Pinpoint the cell where the given text exists, returning its (X, Y) midpoint coordinate. 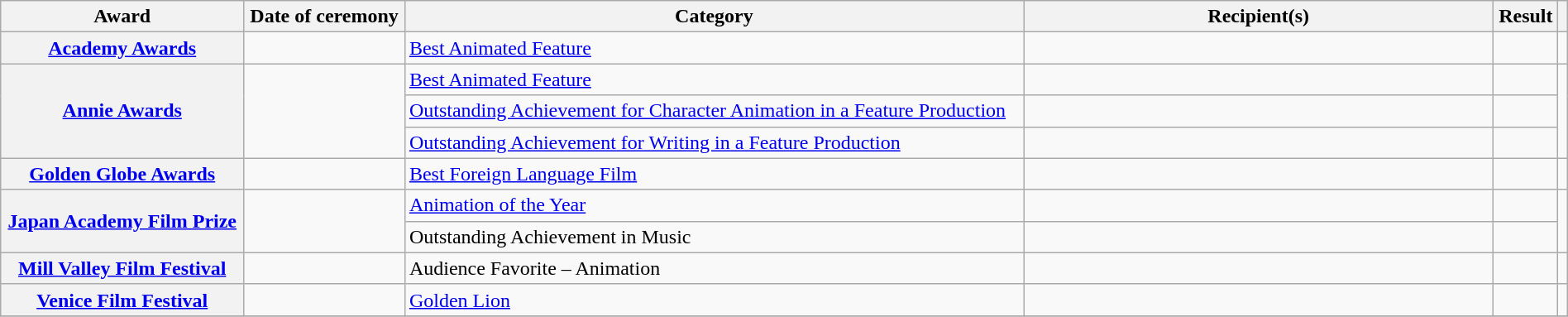
Best Foreign Language Film (714, 174)
Japan Academy Film Prize (122, 221)
Golden Globe Awards (122, 174)
Academy Awards (122, 48)
Annie Awards (122, 111)
Outstanding Achievement for Character Animation in a Feature Production (714, 111)
Category (714, 17)
Animation of the Year (714, 205)
Award (122, 17)
Mill Valley Film Festival (122, 268)
Audience Favorite – Animation (714, 268)
Date of ceremony (324, 17)
Recipient(s) (1259, 17)
Outstanding Achievement for Writing in a Feature Production (714, 142)
Venice Film Festival (122, 300)
Result (1526, 17)
Outstanding Achievement in Music (714, 237)
Golden Lion (714, 300)
